Provide the [x, y] coordinate of the cell's center where the given text is located.  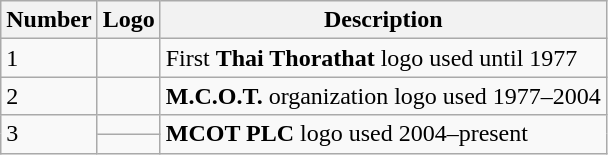
First Thai Thorathat logo used until 1977 [383, 58]
M.C.O.T. organization logo used 1977–2004 [383, 96]
1 [49, 58]
Number [49, 20]
Logo [128, 20]
2 [49, 96]
MCOT PLC logo used 2004–present [383, 134]
Description [383, 20]
3 [49, 134]
